Extract the (X, Y) coordinate from the center of the cell holding the provided text.  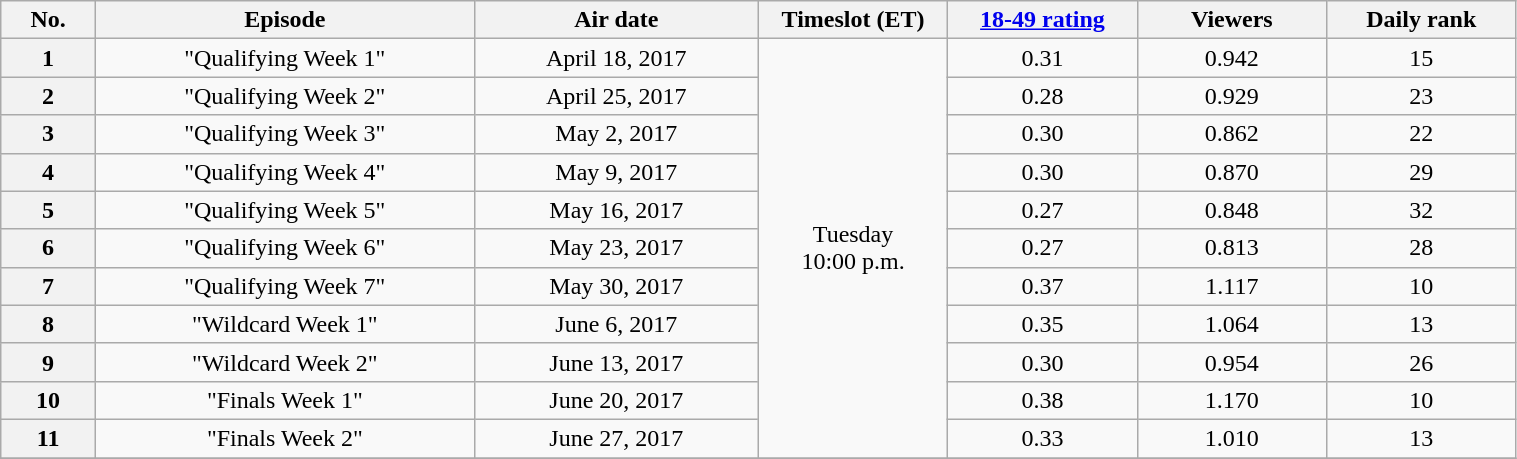
23 (1422, 96)
"Qualifying Week 3" (284, 134)
11 (48, 438)
0.813 (1232, 248)
32 (1422, 210)
"Qualifying Week 5" (284, 210)
"Qualifying Week 1" (284, 58)
"Qualifying Week 2" (284, 96)
"Wildcard Week 2" (284, 362)
7 (48, 286)
Timeslot (ET) (852, 20)
June 20, 2017 (616, 400)
22 (1422, 134)
May 30, 2017 (616, 286)
0.37 (1042, 286)
0.35 (1042, 324)
3 (48, 134)
"Qualifying Week 4" (284, 172)
June 13, 2017 (616, 362)
April 18, 2017 (616, 58)
May 23, 2017 (616, 248)
May 2, 2017 (616, 134)
Episode (284, 20)
15 (1422, 58)
April 25, 2017 (616, 96)
"Finals Week 1" (284, 400)
6 (48, 248)
1.117 (1232, 286)
June 27, 2017 (616, 438)
1.010 (1232, 438)
18-49 rating (1042, 20)
1 (48, 58)
Air date (616, 20)
9 (48, 362)
May 16, 2017 (616, 210)
Viewers (1232, 20)
No. (48, 20)
0.848 (1232, 210)
26 (1422, 362)
Daily rank (1422, 20)
1.170 (1232, 400)
4 (48, 172)
2 (48, 96)
0.942 (1232, 58)
0.954 (1232, 362)
28 (1422, 248)
0.870 (1232, 172)
8 (48, 324)
29 (1422, 172)
June 6, 2017 (616, 324)
May 9, 2017 (616, 172)
"Qualifying Week 6" (284, 248)
5 (48, 210)
"Wildcard Week 1" (284, 324)
0.33 (1042, 438)
1.064 (1232, 324)
"Finals Week 2" (284, 438)
Tuesday 10:00 p.m. (852, 248)
0.28 (1042, 96)
0.31 (1042, 58)
"Qualifying Week 7" (284, 286)
0.862 (1232, 134)
0.929 (1232, 96)
0.38 (1042, 400)
